Determine the (X, Y) coordinate at the center of the cell enclosing the given text.  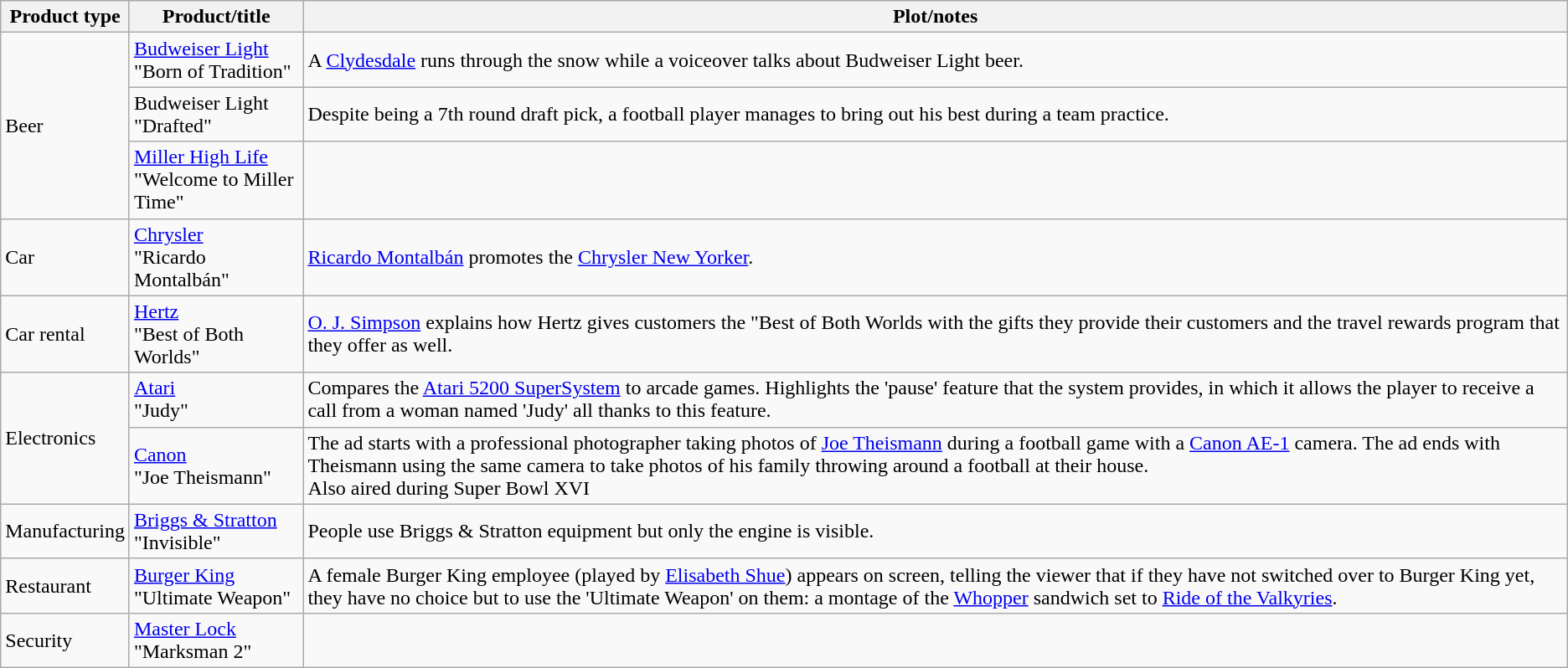
Miller High Life"Welcome to Miller Time" (216, 180)
Master Lock"Marksman 2" (216, 640)
A Clydesdale runs through the snow while a voiceover talks about Budweiser Light beer. (935, 60)
Canon"Joe Theismann" (216, 465)
Budweiser Light"Born of Tradition" (216, 60)
Security (65, 640)
Ricardo Montalbán promotes the Chrysler New Yorker. (935, 257)
Briggs & Stratton"Invisible" (216, 531)
Chrysler"Ricardo Montalbán" (216, 257)
Electronics (65, 439)
Budweiser Light"Drafted" (216, 114)
People use Briggs & Stratton equipment but only the engine is visible. (935, 531)
Hertz"Best of Both Worlds" (216, 334)
Car rental (65, 334)
Car (65, 257)
Manufacturing (65, 531)
Plot/notes (935, 17)
Restaurant (65, 586)
Atari"Judy" (216, 400)
Despite being a 7th round draft pick, a football player manages to bring out his best during a team practice. (935, 114)
Product/title (216, 17)
Burger King"Ultimate Weapon" (216, 586)
Product type (65, 17)
Beer (65, 126)
